Extract the [X, Y] coordinate from the center of the cell holding the provided text.  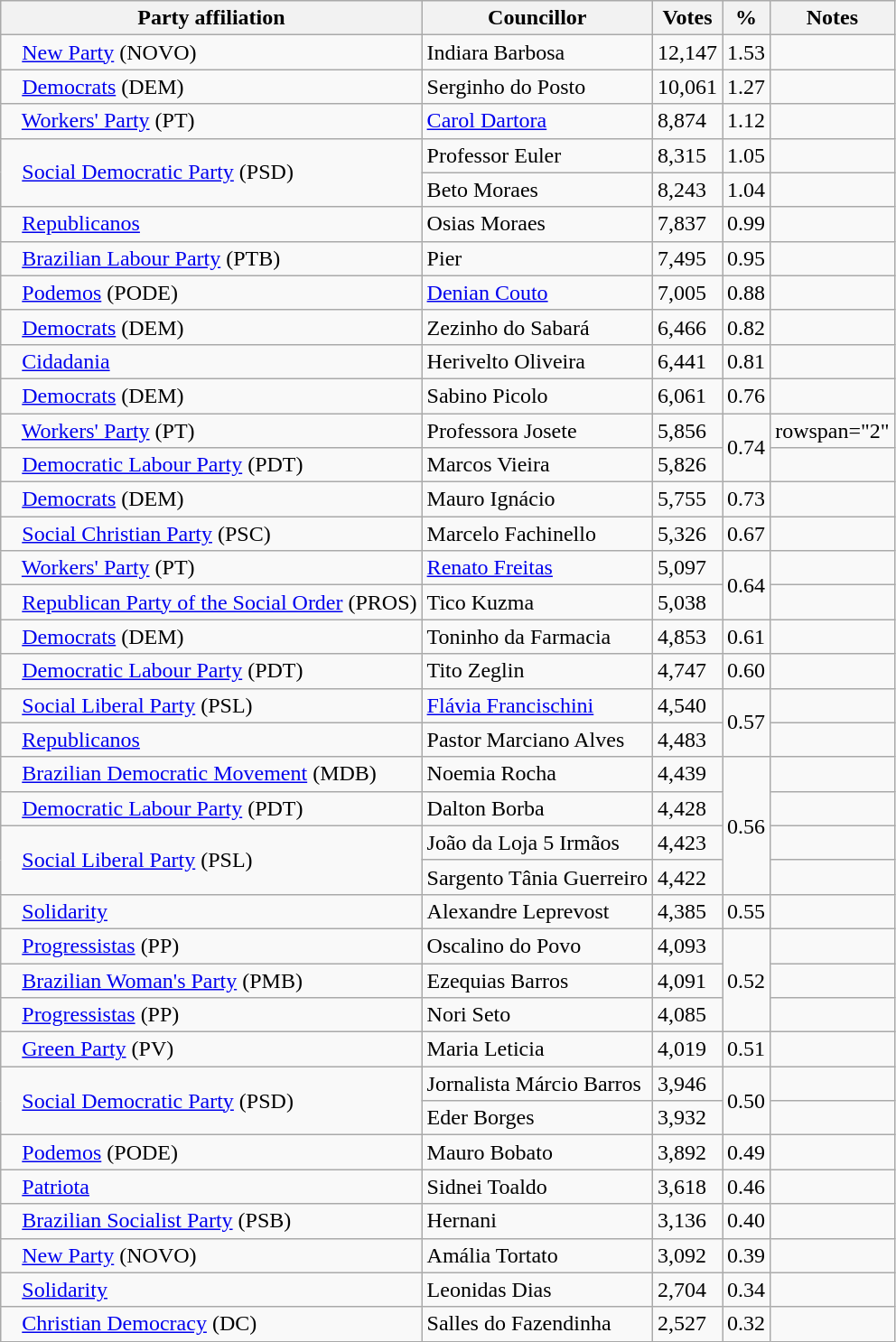
Green Party (PV) [211, 1049]
Councillor [537, 18]
Mauro Ignácio [537, 499]
3,092 [688, 1255]
Leonidas Dias [537, 1290]
Social Christian Party (PSC) [211, 534]
8,874 [688, 121]
0.39 [746, 1255]
Brazilian Socialist Party (PSB) [211, 1221]
5,826 [688, 465]
Sidnei Toaldo [537, 1187]
Ezequias Barros [537, 980]
Tico Kuzma [537, 602]
Brazilian Woman's Party (PMB) [211, 980]
Brazilian Democratic Movement (MDB) [211, 774]
4,085 [688, 1015]
Professor Euler [537, 155]
7,837 [688, 224]
1.04 [746, 190]
Renato Freitas [537, 568]
0.76 [746, 396]
5,326 [688, 534]
6,061 [688, 396]
1.12 [746, 121]
4,422 [688, 877]
0.82 [746, 327]
0.64 [746, 585]
Hernani [537, 1221]
5,755 [688, 499]
Mauro Bobato [537, 1152]
0.81 [746, 361]
0.51 [746, 1049]
0.88 [746, 293]
0.34 [746, 1290]
1.53 [746, 52]
Brazilian Labour Party (PTB) [211, 258]
0.40 [746, 1221]
Sabino Picolo [537, 396]
0.46 [746, 1187]
rowspan="2" [833, 431]
Toninho da Farmacia [537, 637]
Votes [688, 18]
6,466 [688, 327]
4,428 [688, 808]
0.99 [746, 224]
4,540 [688, 705]
Professora Josete [537, 431]
0.95 [746, 258]
Notes [833, 18]
2,527 [688, 1324]
0.56 [746, 825]
3,892 [688, 1152]
0.57 [746, 722]
4,483 [688, 740]
Salles do Fazendinha [537, 1324]
5,038 [688, 602]
Beto Moraes [537, 190]
Party affiliation [211, 18]
4,423 [688, 843]
Herivelto Oliveira [537, 361]
Serginho do Posto [537, 87]
Sargento Tânia Guerreiro [537, 877]
Marcos Vieira [537, 465]
0.50 [746, 1101]
Pier [537, 258]
0.74 [746, 448]
0.73 [746, 499]
Dalton Borba [537, 808]
5,097 [688, 568]
0.67 [746, 534]
Jornalista Márcio Barros [537, 1084]
1.27 [746, 87]
4,747 [688, 671]
Alexandre Leprevost [537, 911]
Cidadania [211, 361]
0.49 [746, 1152]
0.55 [746, 911]
4,439 [688, 774]
8,243 [688, 190]
3,136 [688, 1221]
Denian Couto [537, 293]
3,932 [688, 1118]
12,147 [688, 52]
5,856 [688, 431]
Indiara Barbosa [537, 52]
7,495 [688, 258]
6,441 [688, 361]
3,618 [688, 1187]
3,946 [688, 1084]
8,315 [688, 155]
Carol Dartora [537, 121]
Christian Democracy (DC) [211, 1324]
Zezinho do Sabará [537, 327]
1.05 [746, 155]
Amália Tortato [537, 1255]
4,385 [688, 911]
2,704 [688, 1290]
Eder Borges [537, 1118]
4,853 [688, 637]
4,019 [688, 1049]
0.52 [746, 980]
Marcelo Fachinello [537, 534]
Noemia Rocha [537, 774]
Republican Party of the Social Order (PROS) [211, 602]
4,091 [688, 980]
Pastor Marciano Alves [537, 740]
Nori Seto [537, 1015]
4,093 [688, 946]
Patriota [211, 1187]
João da Loja 5 Irmãos [537, 843]
Flávia Francischini [537, 705]
Tito Zeglin [537, 671]
Maria Leticia [537, 1049]
0.61 [746, 637]
Osias Moraes [537, 224]
10,061 [688, 87]
Oscalino do Povo [537, 946]
% [746, 18]
7,005 [688, 293]
0.60 [746, 671]
0.32 [746, 1324]
